Determine the [X, Y] coordinate at the center of the cell enclosing the given text.  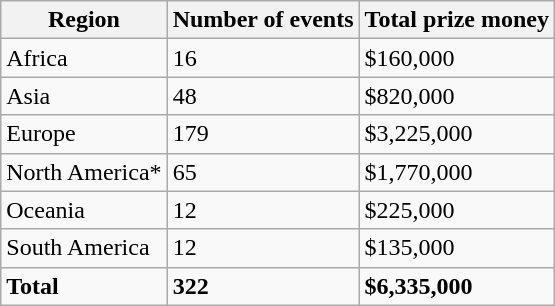
$135,000 [456, 248]
179 [263, 134]
$820,000 [456, 96]
North America* [84, 172]
$1,770,000 [456, 172]
Total prize money [456, 20]
Oceania [84, 210]
$3,225,000 [456, 134]
Total [84, 286]
Africa [84, 58]
South America [84, 248]
Asia [84, 96]
$225,000 [456, 210]
16 [263, 58]
65 [263, 172]
Region [84, 20]
322 [263, 286]
Number of events [263, 20]
$6,335,000 [456, 286]
Europe [84, 134]
48 [263, 96]
$160,000 [456, 58]
